Detect which cell encompasses the target text, then output its (X, Y) center coordinate. 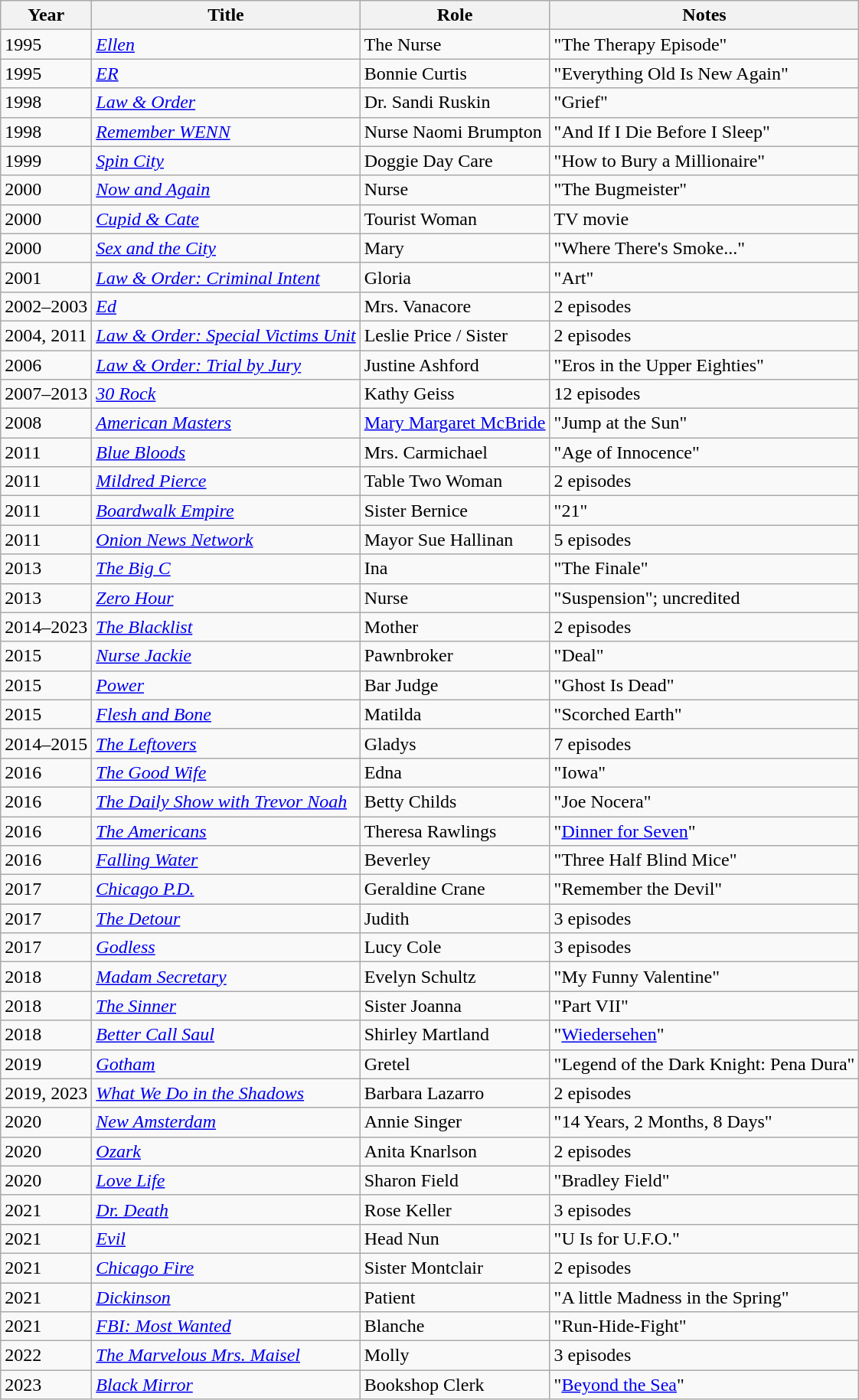
"Eros in the Upper Eighties" (704, 365)
The Leftovers (226, 743)
Falling Water (226, 860)
"Deal" (704, 656)
Law & Order: Criminal Intent (226, 277)
2001 (46, 277)
Betty Childs (455, 801)
1999 (46, 161)
Law & Order: Trial by Jury (226, 365)
Leslie Price / Sister (455, 335)
Tourist Woman (455, 219)
"The Finale" (704, 569)
The Daily Show with Trevor Noah (226, 801)
Mrs. Vanacore (455, 306)
Sister Joanna (455, 1006)
Ina (455, 569)
Blue Bloods (226, 452)
Edna (455, 772)
"Run-Hide-Fight" (704, 1327)
2023 (46, 1385)
Theresa Rawlings (455, 831)
"Part VII" (704, 1006)
Chicago P.D. (226, 889)
ER (226, 73)
2014–2023 (46, 627)
2006 (46, 365)
Madam Secretary (226, 977)
"Everything Old Is New Again" (704, 73)
"My Funny Valentine" (704, 977)
What We Do in the Shadows (226, 1093)
"Art" (704, 277)
Nurse Naomi Brumpton (455, 132)
The Detour (226, 919)
"U Is for U.F.O." (704, 1238)
Sister Bernice (455, 511)
Power (226, 685)
Dr. Sandi Ruskin (455, 103)
Shirley Martland (455, 1035)
"Jump at the Sun" (704, 423)
Evil (226, 1238)
"Three Half Blind Mice" (704, 860)
Love Life (226, 1180)
Mrs. Carmichael (455, 452)
30 Rock (226, 394)
Geraldine Crane (455, 889)
Ozark (226, 1151)
Black Mirror (226, 1385)
Law & Order (226, 103)
Law & Order: Special Victims Unit (226, 335)
"Joe Nocera" (704, 801)
5 episodes (704, 540)
"Ghost Is Dead" (704, 685)
"Suspension"; uncredited (704, 598)
Better Call Saul (226, 1035)
2022 (46, 1356)
"Remember the Devil" (704, 889)
"Where There's Smoke..." (704, 248)
"And If I Die Before I Sleep" (704, 132)
Pawnbroker (455, 656)
"Legend of the Dark Knight: Pena Dura" (704, 1064)
Evelyn Schultz (455, 977)
Remember WENN (226, 132)
Boardwalk Empire (226, 511)
Zero Hour (226, 598)
Lucy Cole (455, 948)
"Wiedersehen" (704, 1035)
Onion News Network (226, 540)
The Big C (226, 569)
Blanche (455, 1327)
2014–2015 (46, 743)
Bookshop Clerk (455, 1385)
2002–2003 (46, 306)
New Amsterdam (226, 1122)
Head Nun (455, 1238)
Chicago Fire (226, 1268)
"The Therapy Episode" (704, 44)
"14 Years, 2 Months, 8 Days" (704, 1122)
Gloria (455, 277)
Now and Again (226, 190)
Ed (226, 306)
7 episodes (704, 743)
The Marvelous Mrs. Maisel (226, 1356)
Rose Keller (455, 1209)
"Age of Innocence" (704, 452)
Doggie Day Care (455, 161)
Judith (455, 919)
Dr. Death (226, 1209)
Barbara Lazarro (455, 1093)
Molly (455, 1356)
Mildred Pierce (226, 481)
"A little Madness in the Spring" (704, 1297)
Sister Montclair (455, 1268)
Annie Singer (455, 1122)
"21" (704, 511)
Flesh and Bone (226, 714)
American Masters (226, 423)
The Blacklist (226, 627)
Sex and the City (226, 248)
Justine Ashford (455, 365)
Notes (704, 15)
Kathy Geiss (455, 394)
TV movie (704, 219)
2007–2013 (46, 394)
"Dinner for Seven" (704, 831)
The Sinner (226, 1006)
12 episodes (704, 394)
Spin City (226, 161)
Patient (455, 1297)
"Grief" (704, 103)
Ellen (226, 44)
Cupid & Cate (226, 219)
Role (455, 15)
2008 (46, 423)
2019, 2023 (46, 1093)
"The Bugmeister" (704, 190)
FBI: Most Wanted (226, 1327)
Mother (455, 627)
Dickinson (226, 1297)
Gretel (455, 1064)
"Bradley Field" (704, 1180)
Anita Knarlson (455, 1151)
Mary Margaret McBride (455, 423)
Sharon Field (455, 1180)
Table Two Woman (455, 481)
Beverley (455, 860)
"Iowa" (704, 772)
The Good Wife (226, 772)
2004, 2011 (46, 335)
The Nurse (455, 44)
Matilda (455, 714)
Nurse Jackie (226, 656)
Godless (226, 948)
"Scorched Earth" (704, 714)
2019 (46, 1064)
Mayor Sue Hallinan (455, 540)
Bar Judge (455, 685)
Bonnie Curtis (455, 73)
Gladys (455, 743)
The Americans (226, 831)
Title (226, 15)
Gotham (226, 1064)
"Beyond the Sea" (704, 1385)
Year (46, 15)
Mary (455, 248)
"How to Bury a Millionaire" (704, 161)
